Locate the cell with the specified text and output its [x, y] center coordinate. 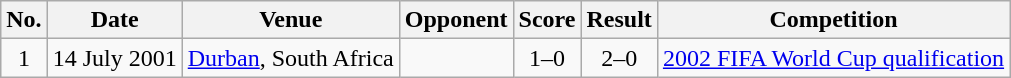
Score [547, 20]
2–0 [619, 58]
Date [114, 20]
Result [619, 20]
Venue [290, 20]
14 July 2001 [114, 58]
No. [24, 20]
1–0 [547, 58]
2002 FIFA World Cup qualification [833, 58]
Durban, South Africa [290, 58]
1 [24, 58]
Competition [833, 20]
Opponent [456, 20]
